Detect which cell encompasses the target text, then output its (X, Y) center coordinate. 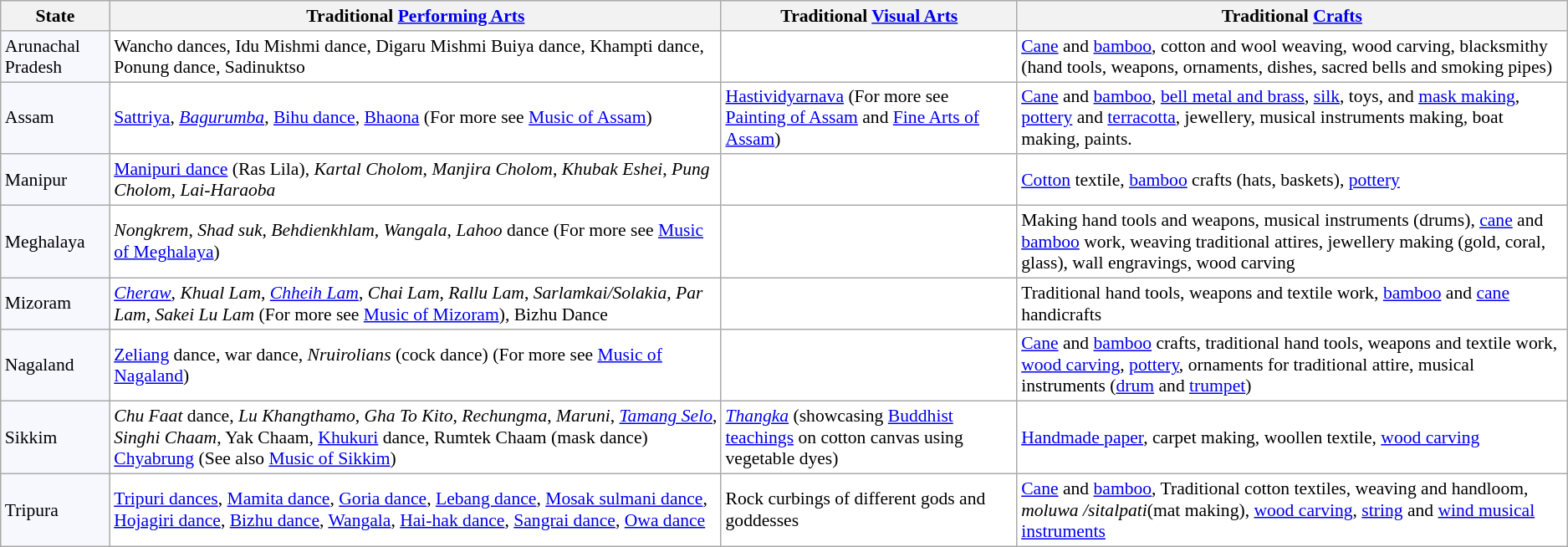
Traditional hand tools, weapons and textile work, bamboo and cane handicrafts (1292, 303)
Nongkrem, Shad suk, Behdienkhlam, Wangala, Lahoo dance (For more see Music of Meghalaya) (415, 243)
Traditional Crafts (1292, 16)
Traditional Performing Arts (415, 16)
Cotton textile, bamboo crafts (hats, baskets), pottery (1292, 181)
State (55, 16)
Hastividyarnava (For more see Painting of Assam and Fine Arts of Assam) (869, 119)
Cane and bamboo, cotton and wool weaving, wood carving, blacksmithy (hand tools, weapons, ornaments, dishes, sacred bells and smoking pipes) (1292, 57)
Arunachal Pradesh (55, 57)
Sattriya, Bagurumba, Bihu dance, Bhaona (For more see Music of Assam) (415, 119)
Mizoram (55, 303)
Cheraw, Khual Lam, Chheih Lam, Chai Lam, Rallu Lam, Sarlamkai/Solakia, Par Lam, Sakei Lu Lam (For more see Music of Mizoram), Bizhu Dance (415, 303)
Manipuri dance (Ras Lila), Kartal Cholom, Manjira Cholom, Khubak Eshei, Pung Cholom, Lai-Haraoba (415, 181)
Thangka (showcasing Buddhist teachings on cotton canvas using vegetable dyes) (869, 438)
Zeliang dance, war dance, Nruirolians (cock dance) (For more see Music of Nagaland) (415, 365)
Rock curbings of different gods and goddesses (869, 510)
Meghalaya (55, 243)
Nagaland (55, 365)
Cane and bamboo, Traditional cotton textiles, weaving and handloom, moluwa /sitalpati(mat making), wood carving, string and wind musical instruments (1292, 510)
Manipur (55, 181)
Tripura (55, 510)
Assam (55, 119)
Wancho dances, Idu Mishmi dance, Digaru Mishmi Buiya dance, Khampti dance, Ponung dance, Sadinuktso (415, 57)
Handmade paper, carpet making, woollen textile, wood carving (1292, 438)
Sikkim (55, 438)
Traditional Visual Arts (869, 16)
